Return the (X, Y) coordinate for the center point of the cell that contains the specified text.  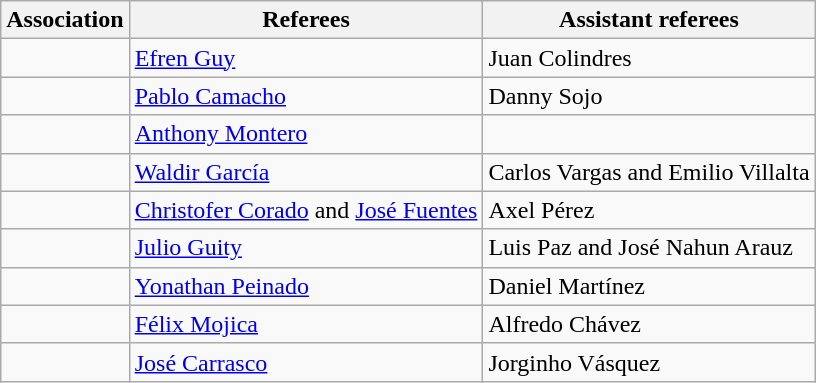
Christofer Corado and José Fuentes (306, 210)
Danny Sojo (649, 96)
Carlos Vargas and Emilio Villalta (649, 172)
Luis Paz and José Nahun Arauz (649, 248)
Referees (306, 20)
Assistant referees (649, 20)
José Carrasco (306, 362)
Axel Pérez (649, 210)
Pablo Camacho (306, 96)
Alfredo Chávez (649, 324)
Juan Colindres (649, 58)
Daniel Martínez (649, 286)
Efren Guy (306, 58)
Anthony Montero (306, 134)
Julio Guity (306, 248)
Waldir García (306, 172)
Félix Mojica (306, 324)
Association (65, 20)
Jorginho Vásquez (649, 362)
Yonathan Peinado (306, 286)
